Find where the given text appears and provide that cell's center as (x, y) coordinate. 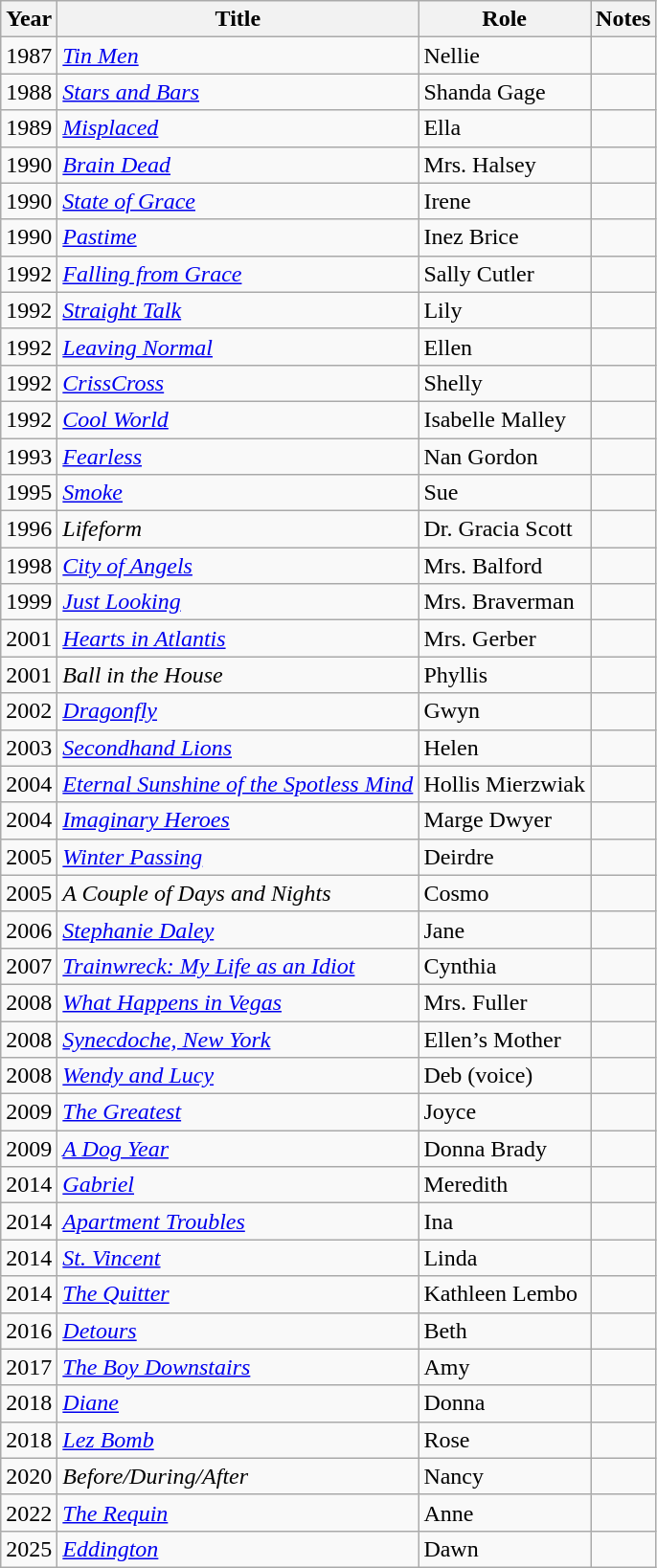
Stephanie Daley (238, 930)
Synecdoche, New York (238, 1039)
Hearts in Atlantis (238, 638)
Hollis Mierzwiak (505, 784)
Pastime (238, 237)
Role (505, 19)
2003 (29, 748)
A Couple of Days and Nights (238, 893)
Nan Gordon (505, 457)
Nellie (505, 56)
The Boy Downstairs (238, 1367)
Mrs. Fuller (505, 1002)
2002 (29, 711)
Eddington (238, 1549)
Just Looking (238, 602)
Kathleen Lembo (505, 1294)
Inez Brice (505, 237)
Trainwreck: My Life as an Idiot (238, 966)
Irene (505, 201)
2025 (29, 1549)
Mrs. Halsey (505, 165)
Dawn (505, 1549)
Cosmo (505, 893)
2006 (29, 930)
Leaving Normal (238, 347)
Sue (505, 493)
Secondhand Lions (238, 748)
CrissCross (238, 383)
What Happens in Vegas (238, 1002)
Lez Bomb (238, 1440)
Imaginary Heroes (238, 820)
Brain Dead (238, 165)
Joyce (505, 1112)
Gabriel (238, 1185)
1987 (29, 56)
Cool World (238, 419)
Rose (505, 1440)
Shelly (505, 383)
2020 (29, 1476)
Isabelle Malley (505, 419)
Winter Passing (238, 857)
Wendy and Lucy (238, 1076)
Stars and Bars (238, 92)
Tin Men (238, 56)
Lifeform (238, 529)
2007 (29, 966)
Lily (505, 310)
Meredith (505, 1185)
Before/During/After (238, 1476)
The Greatest (238, 1112)
Ella (505, 128)
Smoke (238, 493)
2022 (29, 1512)
State of Grace (238, 201)
Gwyn (505, 711)
Straight Talk (238, 310)
Diane (238, 1403)
Apartment Troubles (238, 1221)
Nancy (505, 1476)
1999 (29, 602)
Notes (623, 19)
Fearless (238, 457)
1988 (29, 92)
1993 (29, 457)
Helen (505, 748)
Eternal Sunshine of the Spotless Mind (238, 784)
City of Angels (238, 566)
2017 (29, 1367)
1995 (29, 493)
Amy (505, 1367)
Dragonfly (238, 711)
Marge Dwyer (505, 820)
Shanda Gage (505, 92)
1998 (29, 566)
Deirdre (505, 857)
Ina (505, 1221)
Cynthia (505, 966)
Jane (505, 930)
St. Vincent (238, 1258)
Dr. Gracia Scott (505, 529)
The Quitter (238, 1294)
Year (29, 19)
Ellen (505, 347)
Misplaced (238, 128)
Donna (505, 1403)
Ball in the House (238, 675)
Mrs. Braverman (505, 602)
Title (238, 19)
Falling from Grace (238, 274)
The Requin (238, 1512)
Deb (voice) (505, 1076)
Mrs. Balford (505, 566)
Sally Cutler (505, 274)
Ellen’s Mother (505, 1039)
2016 (29, 1331)
A Dog Year (238, 1149)
Beth (505, 1331)
Donna Brady (505, 1149)
1989 (29, 128)
Mrs. Gerber (505, 638)
1996 (29, 529)
Detours (238, 1331)
Anne (505, 1512)
Linda (505, 1258)
Phyllis (505, 675)
